Detect which cell encompasses the target text, then output its [x, y] center coordinate. 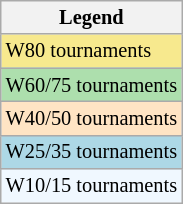
W25/35 tournaments [92, 152]
W80 tournaments [92, 51]
W10/15 tournaments [92, 186]
W60/75 tournaments [92, 85]
W40/50 tournaments [92, 118]
Legend [92, 17]
